Provide the (X, Y) coordinate of the cell's center where the given text is located.  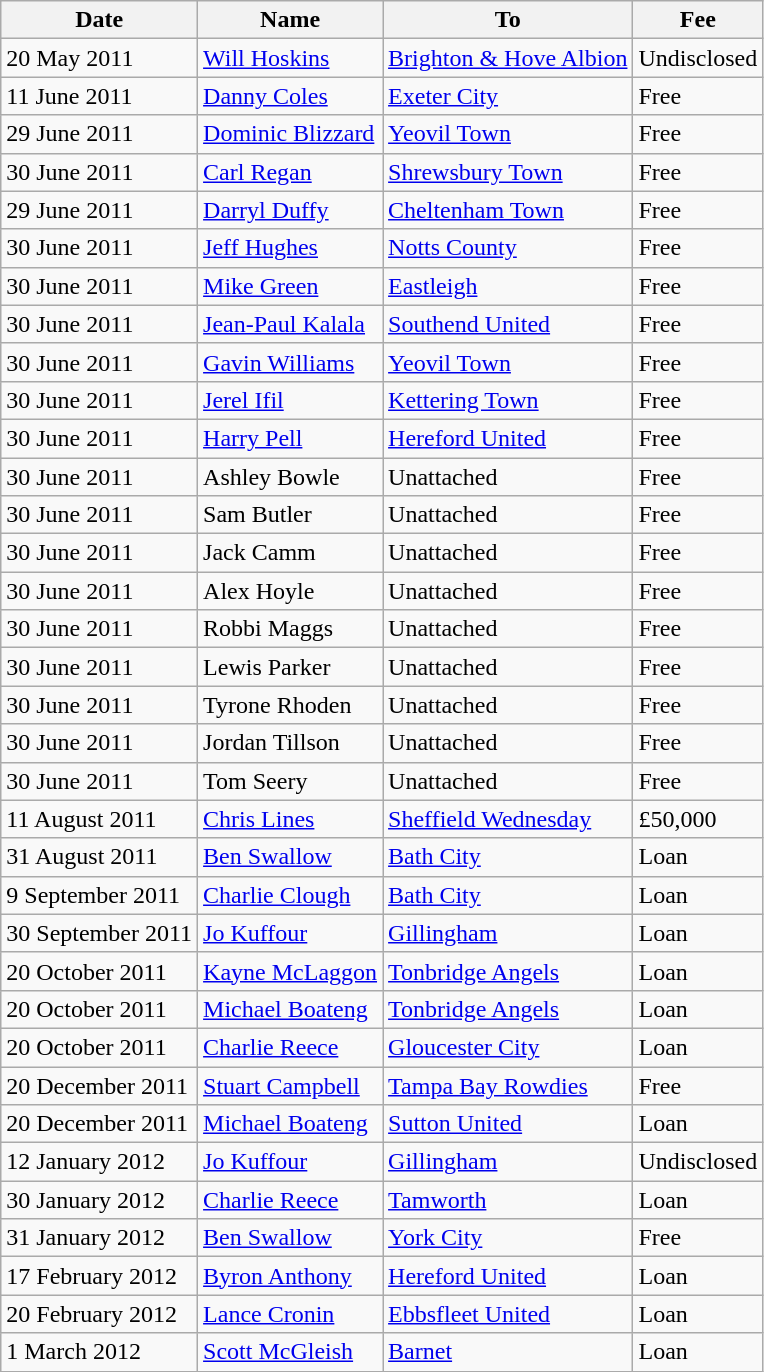
Harry Pell (290, 438)
Tamworth (508, 1200)
Ebbsfleet United (508, 1314)
Kettering Town (508, 400)
11 August 2011 (100, 819)
30 September 2011 (100, 933)
Stuart Campbell (290, 1085)
Sheffield Wednesday (508, 819)
York City (508, 1238)
Name (290, 20)
Tom Seery (290, 781)
Shrewsbury Town (508, 172)
Danny Coles (290, 96)
Kayne McLaggon (290, 971)
Lance Cronin (290, 1314)
20 May 2011 (100, 58)
Carl Regan (290, 172)
Brighton & Hove Albion (508, 58)
1 March 2012 (100, 1352)
Southend United (508, 324)
17 February 2012 (100, 1276)
Jordan Tillson (290, 743)
Jerel Ifil (290, 400)
Jeff Hughes (290, 248)
9 September 2011 (100, 895)
31 January 2012 (100, 1238)
Cheltenham Town (508, 210)
Will Hoskins (290, 58)
20 February 2012 (100, 1314)
Byron Anthony (290, 1276)
Exeter City (508, 96)
Tampa Bay Rowdies (508, 1085)
12 January 2012 (100, 1162)
Mike Green (290, 286)
Tyrone Rhoden (290, 705)
Alex Hoyle (290, 591)
Ashley Bowle (290, 477)
30 January 2012 (100, 1200)
Gavin Williams (290, 362)
Date (100, 20)
Scott McGleish (290, 1352)
Gloucester City (508, 1047)
11 June 2011 (100, 96)
Jean-Paul Kalala (290, 324)
To (508, 20)
Jack Camm (290, 553)
Chris Lines (290, 819)
Darryl Duffy (290, 210)
Dominic Blizzard (290, 134)
Eastleigh (508, 286)
Fee (698, 20)
Charlie Clough (290, 895)
Sutton United (508, 1124)
Robbi Maggs (290, 629)
31 August 2011 (100, 857)
Sam Butler (290, 515)
Notts County (508, 248)
Lewis Parker (290, 667)
Barnet (508, 1352)
£50,000 (698, 819)
